Output the [x, y] coordinate of the center of the cell containing the given text.  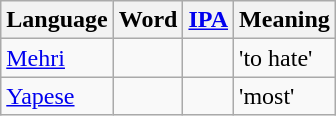
Mehri [57, 58]
'most' [285, 96]
Meaning [285, 20]
Yapese [57, 96]
Word [148, 20]
'to hate' [285, 58]
Language [57, 20]
IPA [208, 20]
